From the cell containing the given text, extract its center point as [x, y] coordinate. 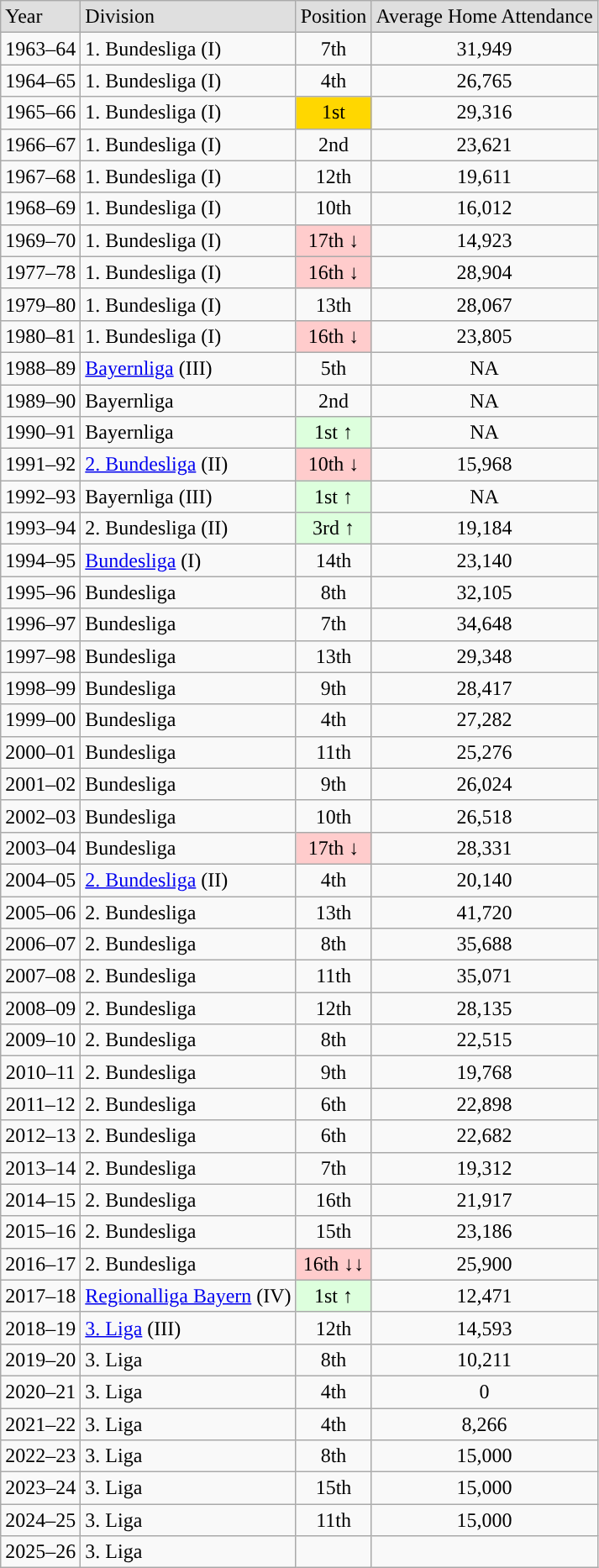
26,765 [484, 81]
1963–64 [40, 49]
19,184 [484, 529]
31,949 [484, 49]
1996–97 [40, 624]
1995–96 [40, 592]
1989–90 [40, 401]
28,417 [484, 688]
2005–06 [40, 912]
29,316 [484, 113]
41,720 [484, 912]
14,923 [484, 240]
16,012 [484, 208]
2014–15 [40, 1200]
32,105 [484, 592]
23,805 [484, 336]
1967–68 [40, 176]
2003–04 [40, 848]
22,682 [484, 1136]
12,471 [484, 1296]
16th ↓↓ [334, 1264]
23,621 [484, 145]
2007–08 [40, 976]
2011–12 [40, 1104]
2010–11 [40, 1072]
1990–91 [40, 433]
19,768 [484, 1072]
1980–81 [40, 336]
29,348 [484, 656]
25,276 [484, 752]
27,282 [484, 720]
1991–92 [40, 465]
19,312 [484, 1168]
2019–20 [40, 1360]
2017–18 [40, 1296]
2016–17 [40, 1264]
1997–98 [40, 656]
Average Home Attendance [484, 17]
35,688 [484, 944]
28,331 [484, 848]
22,515 [484, 1040]
10,211 [484, 1360]
Division [188, 17]
22,898 [484, 1104]
Bundesliga (I) [188, 560]
1964–65 [40, 81]
2004–05 [40, 880]
2024–25 [40, 1520]
23,186 [484, 1232]
1965–66 [40, 113]
2002–03 [40, 816]
8,266 [484, 1424]
1994–95 [40, 560]
1979–80 [40, 304]
1988–89 [40, 368]
2021–22 [40, 1424]
2008–09 [40, 1008]
25,900 [484, 1264]
2013–14 [40, 1168]
28,067 [484, 304]
2009–10 [40, 1040]
23,140 [484, 560]
5th [334, 368]
1st [334, 113]
2015–16 [40, 1232]
1999–00 [40, 720]
3. Liga (III) [188, 1328]
2012–13 [40, 1136]
15,968 [484, 465]
10th ↓ [334, 465]
2025–26 [40, 1552]
35,071 [484, 976]
1993–94 [40, 529]
16th [334, 1200]
1998–99 [40, 688]
14th [334, 560]
19,611 [484, 176]
Year [40, 17]
Regionalliga Bayern (IV) [188, 1296]
2020–21 [40, 1392]
1977–78 [40, 272]
1992–93 [40, 497]
1968–69 [40, 208]
28,904 [484, 272]
0 [484, 1392]
3rd ↑ [334, 529]
2001–02 [40, 784]
26,024 [484, 784]
2023–24 [40, 1488]
20,140 [484, 880]
2006–07 [40, 944]
28,135 [484, 1008]
34,648 [484, 624]
26,518 [484, 816]
2000–01 [40, 752]
14,593 [484, 1328]
2022–23 [40, 1456]
21,917 [484, 1200]
2018–19 [40, 1328]
1969–70 [40, 240]
Position [334, 17]
1966–67 [40, 145]
